Search for the cell housing the specified text and yield its [X, Y] center coordinate. 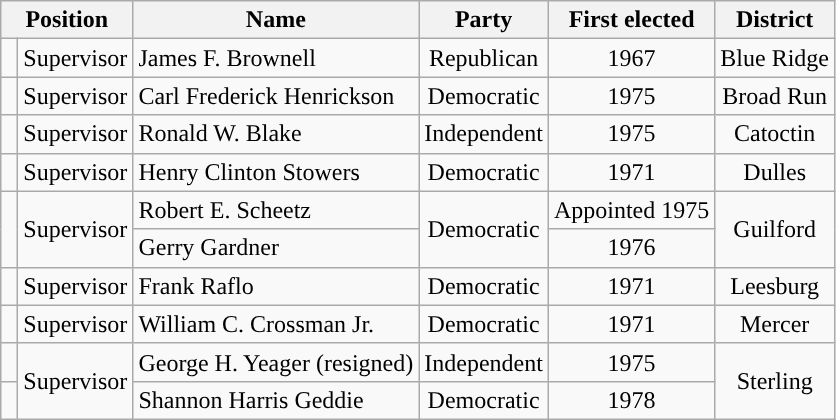
Catoctin [775, 134]
Shannon Harris Geddie [276, 400]
Mercer [775, 324]
1967 [631, 58]
Carl Frederick Henrickson [276, 96]
Appointed 1975 [631, 210]
George H. Yeager (resigned) [276, 362]
Gerry Gardner [276, 248]
Broad Run [775, 96]
James F. Brownell [276, 58]
Position [67, 20]
Henry Clinton Stowers [276, 172]
1976 [631, 248]
Frank Raflo [276, 286]
Guilford [775, 229]
Dulles [775, 172]
Leesburg [775, 286]
Name [276, 20]
William C. Crossman Jr. [276, 324]
Sterling [775, 381]
District [775, 20]
Ronald W. Blake [276, 134]
Party [484, 20]
Blue Ridge [775, 58]
First elected [631, 20]
1978 [631, 400]
Robert E. Scheetz [276, 210]
Republican [484, 58]
